Pinpoint the cell where the given text exists, returning its [X, Y] midpoint coordinate. 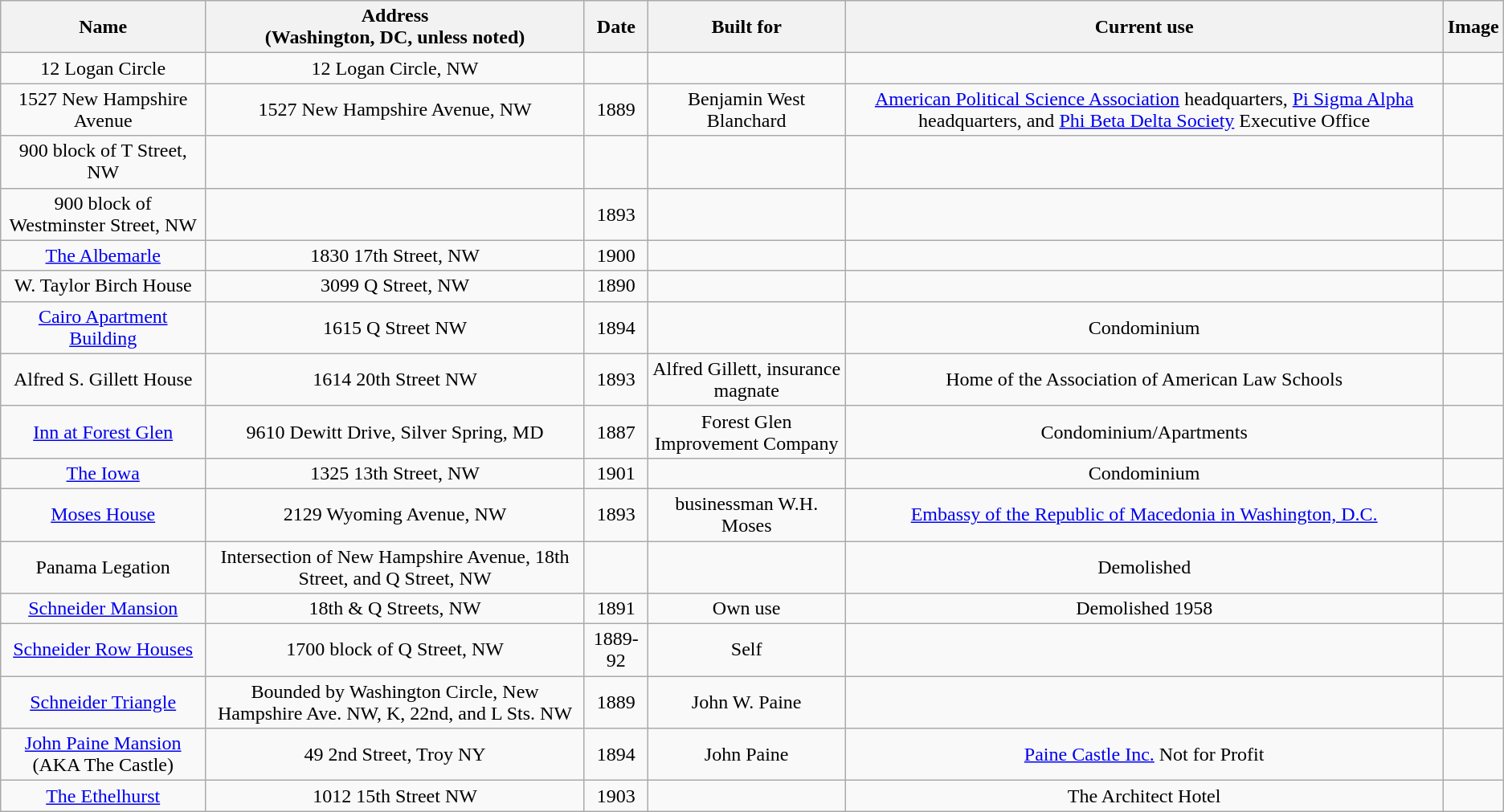
Cairo Apartment Building [103, 328]
49 2nd Street, Troy NY [395, 755]
Intersection of New Hampshire Avenue, 18th Street, and Q Street, NW [395, 567]
Name [103, 27]
John Paine [746, 755]
1891 [615, 609]
Paine Castle Inc. Not for Profit [1144, 755]
Address(Washington, DC, unless noted) [395, 27]
businessman W.H. Moses [746, 514]
Date [615, 27]
The Iowa [103, 473]
Current use [1144, 27]
Schneider Row Houses [103, 651]
1325 13th Street, NW [395, 473]
1830 17th Street, NW [395, 255]
Demolished 1958 [1144, 609]
Bounded by Washington Circle, New Hampshire Ave. NW, K, 22nd, and L Sts. NW [395, 702]
Built for [746, 27]
1901 [615, 473]
1700 block of Q Street, NW [395, 651]
The Ethelhurst [103, 796]
1527 New Hampshire Avenue [103, 109]
The Architect Hotel [1144, 796]
Schneider Mansion [103, 609]
1527 New Hampshire Avenue, NW [395, 109]
1614 20th Street NW [395, 379]
2129 Wyoming Avenue, NW [395, 514]
9610 Dewitt Drive, Silver Spring, MD [395, 432]
Self [746, 651]
Home of the Association of American Law Schools [1144, 379]
Forest Glen Improvement Company [746, 432]
John Paine Mansion (AKA The Castle) [103, 755]
1890 [615, 286]
1900 [615, 255]
3099 Q Street, NW [395, 286]
1887 [615, 432]
John W. Paine [746, 702]
W. Taylor Birch House [103, 286]
The Albemarle [103, 255]
Own use [746, 609]
12 Logan Circle [103, 68]
1615 Q Street NW [395, 328]
1012 15th Street NW [395, 796]
900 block of Westminster Street, NW [103, 214]
Moses House [103, 514]
Panama Legation [103, 567]
1903 [615, 796]
Demolished [1144, 567]
Condominium/Apartments [1144, 432]
Image [1473, 27]
Schneider Triangle [103, 702]
900 block of T Street, NW [103, 162]
18th & Q Streets, NW [395, 609]
Alfred S. Gillett House [103, 379]
1889-92 [615, 651]
Benjamin West Blanchard [746, 109]
Embassy of the Republic of Macedonia in Washington, D.C. [1144, 514]
Alfred Gillett, insurance magnate [746, 379]
Inn at Forest Glen [103, 432]
12 Logan Circle, NW [395, 68]
American Political Science Association headquarters, Pi Sigma Alpha headquarters, and Phi Beta Delta Society Executive Office [1144, 109]
